Extract the (x, y) coordinate from the center of the cell holding the provided text.  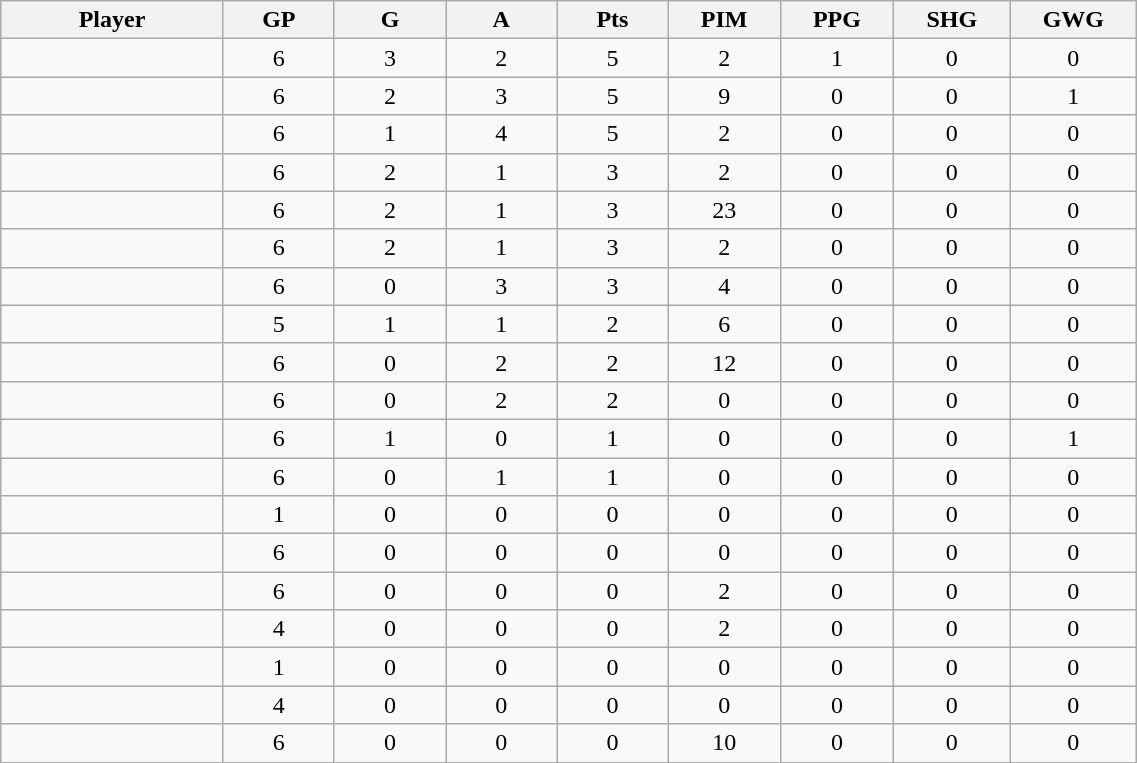
SHG (952, 20)
GP (278, 20)
9 (724, 96)
23 (724, 210)
A (502, 20)
Player (112, 20)
PPG (836, 20)
12 (724, 362)
G (390, 20)
Pts (612, 20)
GWG (1074, 20)
PIM (724, 20)
10 (724, 743)
